Output the (x, y) coordinate of the center of the cell containing the given text.  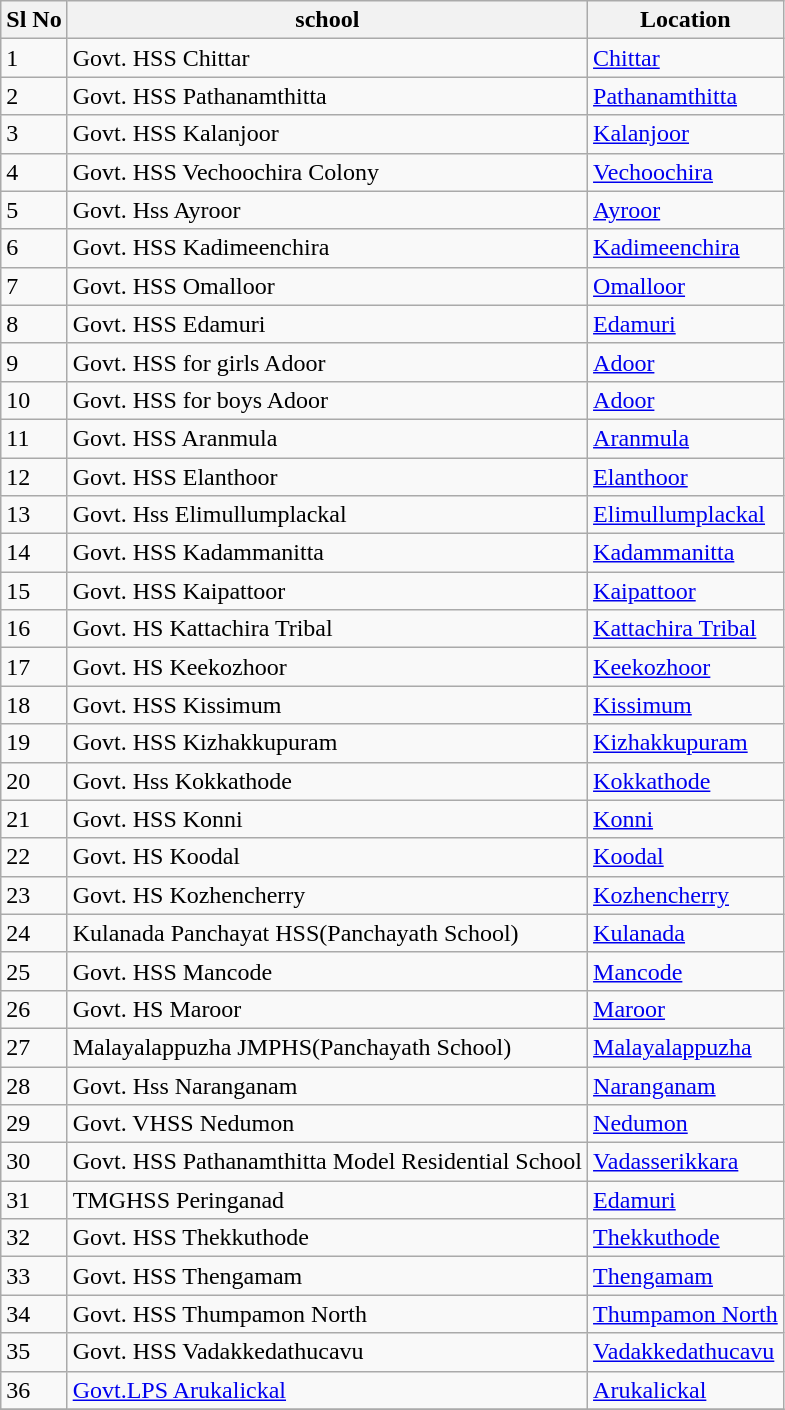
Govt. HSS Pathanamthitta (327, 96)
Location (686, 20)
Govt. HSS Konni (327, 819)
Govt. HSS Elanthoor (327, 477)
Govt. HSS Chittar (327, 58)
3 (34, 134)
Malayalappuzha (686, 1047)
Naranganam (686, 1085)
Kaipattoor (686, 591)
35 (34, 1352)
Govt. Hss Ayroor (327, 210)
Kattachira Tribal (686, 629)
13 (34, 515)
Thumpamon North (686, 1314)
32 (34, 1238)
Chittar (686, 58)
7 (34, 286)
33 (34, 1276)
Govt. HS Koodal (327, 857)
34 (34, 1314)
15 (34, 591)
30 (34, 1162)
1 (34, 58)
20 (34, 781)
2 (34, 96)
Govt. HSS Thumpamon North (327, 1314)
5 (34, 210)
Vadasserikkara (686, 1162)
Govt. HSS Kizhakkupuram (327, 743)
Koodal (686, 857)
Keekozhoor (686, 667)
10 (34, 400)
Govt. HSS Kaipattoor (327, 591)
Govt. HSS Thekkuthode (327, 1238)
Mancode (686, 971)
Vadakkedathucavu (686, 1352)
Govt. HSS Edamuri (327, 324)
Govt. HS Kattachira Tribal (327, 629)
Maroor (686, 1009)
Ayroor (686, 210)
Kokkathode (686, 781)
Govt. Hss Kokkathode (327, 781)
Thekkuthode (686, 1238)
Govt. HSS Aranmula (327, 438)
Konni (686, 819)
29 (34, 1124)
9 (34, 362)
Arukalickal (686, 1390)
Vechoochira (686, 172)
Omalloor (686, 286)
Kozhencherry (686, 895)
Govt. HSS Kalanjoor (327, 134)
Kizhakkupuram (686, 743)
Elanthoor (686, 477)
Govt. HSS Mancode (327, 971)
Govt. HSS Thengamam (327, 1276)
Govt. Hss Naranganam (327, 1085)
Malayalappuzha JMPHS(Panchayath School) (327, 1047)
19 (34, 743)
28 (34, 1085)
Sl No (34, 20)
Govt. HSS Kadimeenchira (327, 248)
Kadimeenchira (686, 248)
Govt. HS Kozhencherry (327, 895)
Kulanada (686, 933)
Kissimum (686, 705)
Kalanjoor (686, 134)
Kulanada Panchayat HSS(Panchayath School) (327, 933)
36 (34, 1390)
31 (34, 1200)
Govt. HSS Omalloor (327, 286)
Govt. Hss Elimullumplackal (327, 515)
Pathanamthitta (686, 96)
21 (34, 819)
26 (34, 1009)
Govt. HSS for boys Adoor (327, 400)
17 (34, 667)
Govt. HSS Vechoochira Colony (327, 172)
Govt. VHSS Nedumon (327, 1124)
8 (34, 324)
6 (34, 248)
18 (34, 705)
25 (34, 971)
11 (34, 438)
12 (34, 477)
Govt. HSS Pathanamthitta Model Residential School (327, 1162)
Govt. HSS Vadakkedathucavu (327, 1352)
Kadammanitta (686, 553)
Govt. HSS for girls Adoor (327, 362)
16 (34, 629)
14 (34, 553)
Elimullumplackal (686, 515)
Govt. HSS Kadammanitta (327, 553)
Govt.LPS Arukalickal (327, 1390)
Govt. HS Maroor (327, 1009)
Govt. HSS Kissimum (327, 705)
Thengamam (686, 1276)
TMGHSS Peringanad (327, 1200)
4 (34, 172)
Govt. HS Keekozhoor (327, 667)
Nedumon (686, 1124)
22 (34, 857)
Aranmula (686, 438)
24 (34, 933)
school (327, 20)
23 (34, 895)
27 (34, 1047)
